Extract the [X, Y] coordinate from the center of the cell holding the provided text.  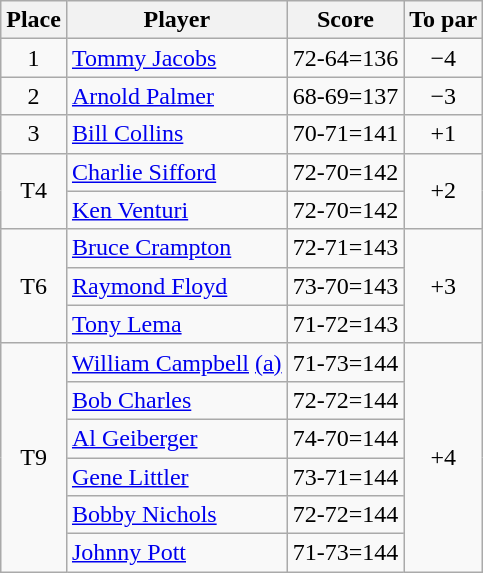
T9 [34, 457]
74-70=144 [346, 438]
T4 [34, 191]
Place [34, 20]
To par [444, 20]
73-70=143 [346, 286]
Raymond Floyd [176, 286]
71-72=143 [346, 324]
Score [346, 20]
68-69=137 [346, 96]
Gene Littler [176, 477]
Charlie Sifford [176, 172]
T6 [34, 286]
Bruce Crampton [176, 248]
Tommy Jacobs [176, 58]
Johnny Pott [176, 553]
Bobby Nichols [176, 515]
+4 [444, 457]
Tony Lema [176, 324]
1 [34, 58]
William Campbell (a) [176, 362]
73-71=144 [346, 477]
Bob Charles [176, 400]
+2 [444, 191]
+1 [444, 134]
−4 [444, 58]
70-71=141 [346, 134]
−3 [444, 96]
72-71=143 [346, 248]
Bill Collins [176, 134]
Ken Venturi [176, 210]
+3 [444, 286]
3 [34, 134]
Player [176, 20]
72-64=136 [346, 58]
2 [34, 96]
Arnold Palmer [176, 96]
Al Geiberger [176, 438]
